Determine the [X, Y] coordinate at the center of the cell enclosing the given text.  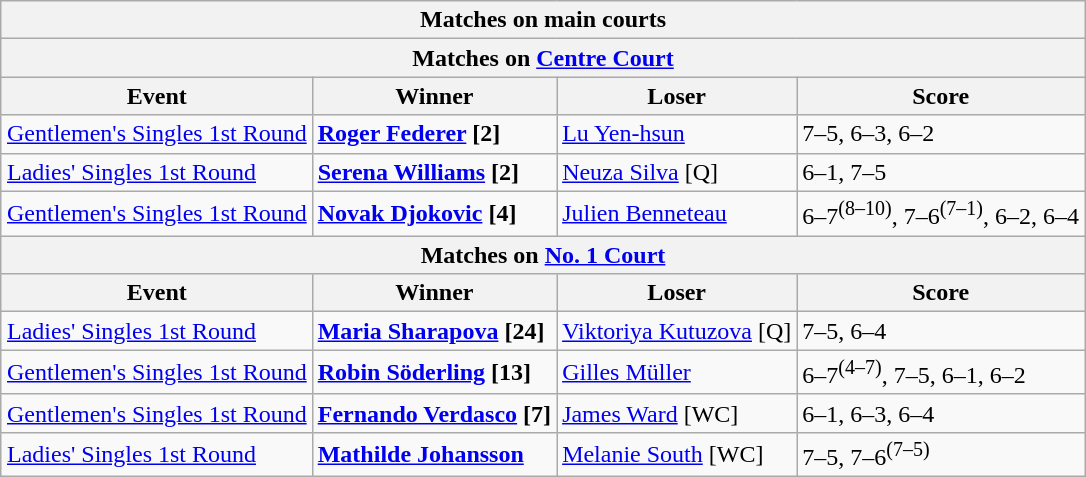
James Ward [WC] [677, 413]
Lu Yen-hsun [677, 134]
6–7(8–10), 7–6(7–1), 6–2, 6–4 [941, 214]
Gilles Müller [677, 372]
6–1, 6–3, 6–4 [941, 413]
7–5, 6–3, 6–2 [941, 134]
7–5, 6–4 [941, 331]
Fernando Verdasco [7] [434, 413]
Melanie South [WC] [677, 454]
6–1, 7–5 [941, 172]
Matches on No. 1 Court [542, 255]
Maria Sharapova [24] [434, 331]
Matches on main courts [542, 20]
Matches on Centre Court [542, 58]
7–5, 7–6(7–5) [941, 454]
6–7(4–7), 7–5, 6–1, 6–2 [941, 372]
Viktoriya Kutuzova [Q] [677, 331]
Robin Söderling [13] [434, 372]
Novak Djokovic [4] [434, 214]
Roger Federer [2] [434, 134]
Neuza Silva [Q] [677, 172]
Julien Benneteau [677, 214]
Serena Williams [2] [434, 172]
Mathilde Johansson [434, 454]
